From the cell containing the given text, extract its center point as [X, Y] coordinate. 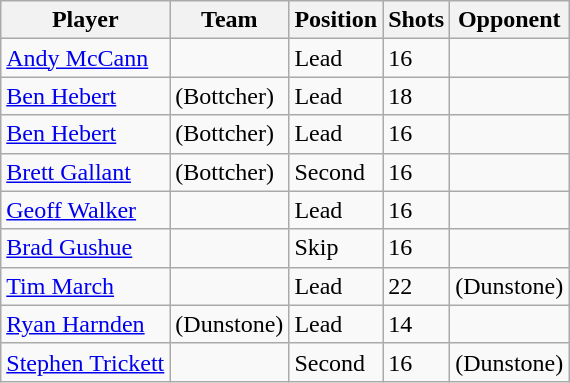
Ryan Harnden [86, 324]
Brett Gallant [86, 172]
Position [336, 20]
14 [416, 324]
Andy McCann [86, 58]
Tim March [86, 286]
Geoff Walker [86, 210]
22 [416, 286]
Opponent [510, 20]
Player [86, 20]
Team [230, 20]
Shots [416, 20]
Brad Gushue [86, 248]
Stephen Trickett [86, 362]
Skip [336, 248]
18 [416, 96]
